Locate the cell with the specified text and output its (X, Y) center coordinate. 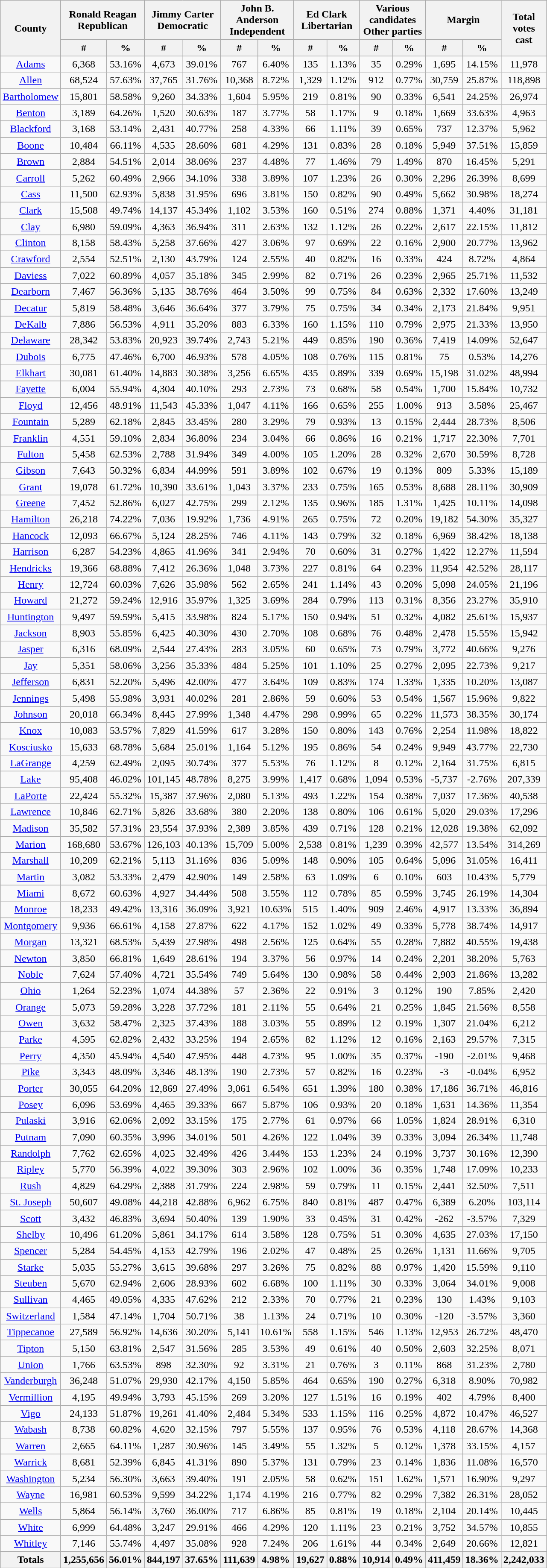
696 (239, 194)
29.03% (482, 812)
1,102 (239, 210)
0.90% (343, 861)
Spencer (31, 1251)
63.53% (126, 1365)
145 (239, 1446)
34.17% (202, 1234)
59.24% (126, 601)
36,894 (524, 909)
4,157 (524, 1446)
8,681 (84, 1462)
10.43% (482, 877)
4,158 (164, 926)
20.77% (482, 243)
0.44% (409, 974)
55.32% (126, 796)
10,914 (376, 1560)
4,917 (444, 909)
8,275 (239, 780)
31.94% (202, 454)
Whitley (31, 1544)
840 (310, 1202)
Huntington (31, 617)
12,953 (444, 1332)
7,829 (164, 730)
38 (239, 1316)
132 (310, 227)
17,296 (524, 812)
3.20% (276, 1397)
LaPorte (31, 796)
53.67% (126, 844)
14 (376, 958)
6.40% (276, 64)
62,092 (524, 828)
5,150 (84, 1348)
3,737 (444, 1153)
5,258 (164, 243)
6.54% (276, 1088)
5,826 (164, 812)
1.05% (409, 1121)
5,458 (84, 454)
4,595 (84, 1040)
4,872 (444, 1413)
47.95% (202, 1056)
4,535 (164, 145)
74.22% (126, 519)
1,307 (444, 1023)
3.50% (276, 292)
66.61% (126, 926)
7,382 (444, 1495)
61 (310, 1121)
30.16% (482, 1153)
0.47% (409, 1202)
890 (239, 1462)
19,438 (524, 942)
1,695 (444, 64)
148 (310, 861)
88 (376, 1267)
3.26% (276, 1267)
77 (310, 161)
10,209 (84, 861)
46.83% (126, 1218)
51.07% (126, 1381)
55.74% (126, 1544)
174 (376, 682)
137 (310, 1430)
Putnam (31, 1137)
5,684 (164, 747)
48.09% (126, 1072)
18,138 (524, 536)
0.14% (409, 1462)
6,096 (84, 1105)
Henry (31, 584)
5.95% (276, 97)
45.33% (202, 405)
12,724 (84, 584)
Noble (31, 974)
4,363 (164, 227)
15,709 (239, 844)
Marion (31, 844)
5.87% (276, 1105)
52.51% (126, 259)
56.01% (126, 1560)
35.08% (202, 1544)
797 (239, 1430)
1,074 (164, 991)
9,103 (524, 1300)
49.94% (126, 1397)
185 (376, 503)
50,607 (84, 1202)
3.28% (276, 730)
13 (376, 422)
1,520 (164, 113)
47 (310, 1251)
6,004 (84, 389)
Daviess (31, 275)
10,368 (239, 80)
1,255,656 (84, 1560)
4.33% (276, 129)
603 (444, 877)
27,589 (84, 1332)
1,048 (239, 568)
5,035 (84, 1267)
39.68% (202, 1267)
2,130 (164, 259)
17.36% (482, 796)
338 (239, 178)
28.93% (202, 1284)
5.13% (276, 796)
32.49% (202, 1153)
9,951 (524, 308)
2,649 (444, 1544)
22.30% (482, 438)
4,829 (84, 1186)
57.63% (126, 80)
Tippecanoe (31, 1332)
0.62% (343, 1478)
191 (239, 1478)
36.00% (202, 1511)
1,420 (444, 1267)
48.78% (202, 780)
25.01% (202, 747)
103,114 (524, 1202)
42.90% (202, 877)
466 (239, 1527)
56 (310, 958)
-262 (444, 1218)
62.49% (126, 763)
11,748 (524, 1137)
Margin (463, 20)
928 (239, 1544)
56.30% (126, 1478)
DeKalb (31, 324)
4,153 (164, 1251)
8,400 (524, 1397)
58.06% (126, 665)
9,936 (84, 926)
2,606 (164, 1284)
Vanderburgh (31, 1381)
Gibson (31, 470)
8,158 (84, 243)
7,626 (164, 584)
Dearborn (31, 292)
-3 (444, 1072)
33.68% (202, 812)
62.21% (126, 861)
4,540 (164, 1056)
60 (310, 649)
2,665 (84, 1446)
17,186 (444, 1088)
2,479 (164, 877)
2,554 (84, 259)
234 (239, 438)
Crawford (31, 259)
6,027 (164, 503)
8,728 (524, 454)
3.79% (276, 308)
10.47% (482, 1413)
Carroll (31, 178)
51.87% (126, 1413)
6,389 (444, 1202)
4,673 (164, 64)
1,264 (84, 991)
216 (310, 1495)
Knox (31, 730)
Randolph (31, 1153)
4.48% (276, 161)
31.56% (202, 1348)
3,772 (444, 649)
1.32% (343, 1446)
26.36% (202, 568)
1.51% (343, 1397)
1,700 (444, 389)
5,234 (84, 1478)
2,080 (239, 796)
37,765 (164, 80)
10,496 (84, 1234)
1,845 (444, 1007)
1,329 (310, 80)
49.05% (126, 1300)
9,110 (524, 1267)
2.58% (276, 877)
2,420 (524, 991)
54.51% (126, 161)
Lake (31, 780)
2,432 (164, 1040)
6,969 (444, 536)
Harrison (31, 552)
36.09% (202, 909)
Jackson (31, 633)
3.69% (276, 601)
7,452 (84, 503)
53 (376, 698)
14,304 (524, 893)
49.08% (126, 1202)
2,743 (239, 340)
5.53% (276, 763)
Brown (31, 161)
Decatur (31, 308)
61.20% (126, 1234)
2.46% (409, 909)
7,412 (164, 568)
34.10% (202, 178)
41.31% (202, 1462)
37.66% (202, 243)
4,022 (164, 1169)
5,096 (444, 861)
22.73% (482, 665)
Hamilton (31, 519)
2.99% (276, 275)
3.05% (276, 649)
515 (310, 909)
20.14% (482, 1511)
1.09% (343, 877)
35,582 (84, 828)
1,287 (164, 1446)
58.47% (126, 1023)
4,497 (164, 1544)
66.81% (126, 958)
52.86% (126, 503)
64.29% (126, 1186)
195 (310, 747)
30.20% (202, 1332)
Pike (31, 1072)
427 (239, 243)
48,470 (524, 1332)
4.91% (276, 519)
5,098 (444, 584)
7,022 (84, 275)
Jasper (31, 649)
Rush (31, 1186)
6,831 (84, 682)
Ronald ReaganRepublican (102, 20)
435 (310, 373)
30.63% (202, 113)
8,738 (84, 1430)
6.86% (276, 1511)
18,274 (524, 194)
47.14% (126, 1316)
22,730 (524, 747)
2,173 (444, 308)
37.51% (482, 145)
602 (239, 1284)
Grant (31, 487)
Pulaski (31, 1121)
64.26% (126, 113)
40.10% (202, 389)
3,850 (84, 958)
35.18% (202, 275)
14,636 (164, 1332)
Warrick (31, 1462)
5,838 (164, 194)
21,272 (84, 601)
60.35% (126, 1137)
9,297 (524, 1478)
1,417 (310, 780)
17,150 (524, 1234)
4,350 (84, 1056)
64.11% (126, 1446)
15,189 (524, 470)
6,845 (164, 1462)
46,816 (524, 1088)
35.54% (202, 974)
50.40% (202, 1218)
53.16% (126, 64)
34.44% (202, 893)
13,950 (524, 324)
2.11% (276, 1007)
27.03% (482, 1234)
11.08% (482, 1462)
15,198 (444, 373)
52.23% (126, 991)
Fulton (31, 454)
33.63% (482, 113)
Union (31, 1365)
1,836 (444, 1462)
5,141 (239, 1332)
1.17% (343, 113)
1,717 (444, 438)
40.13% (202, 844)
2.56% (276, 942)
6,815 (524, 763)
Steuben (31, 1284)
40.02% (202, 698)
41.96% (202, 552)
-0.04% (482, 1072)
339 (376, 373)
26.39% (482, 178)
912 (376, 80)
38.20% (482, 958)
4.00% (276, 454)
2,966 (164, 178)
14,137 (164, 210)
43 (376, 584)
2,014 (164, 161)
2,617 (444, 227)
7,701 (524, 438)
5,124 (164, 536)
Johnson (31, 714)
Shelby (31, 1234)
41.40% (202, 1413)
3,921 (239, 909)
3,793 (164, 1397)
7,882 (444, 942)
26.34% (482, 1137)
Jennings (31, 698)
14,917 (524, 926)
41.59% (202, 730)
Jefferson (31, 682)
68.53% (126, 942)
836 (239, 861)
19.92% (202, 519)
1,631 (444, 1105)
4,721 (164, 974)
37.65% (202, 1560)
498 (239, 942)
15.59% (482, 1267)
28.61% (202, 958)
12,093 (84, 536)
31.23% (482, 1365)
6.68% (276, 1284)
18,233 (84, 909)
0.13% (409, 470)
John B. AndersonIndependent (257, 20)
1.90% (276, 1218)
5,291 (524, 161)
12.37% (482, 129)
-120 (444, 1316)
5,962 (524, 129)
84 (376, 292)
9 (376, 113)
53.69% (126, 1105)
3,343 (84, 1072)
3,064 (444, 1284)
62.65% (126, 1153)
10.61% (276, 1332)
5,351 (84, 665)
0.63% (409, 292)
32.30% (202, 1365)
1.49% (409, 161)
63 (310, 877)
7,762 (84, 1153)
39.30% (202, 1169)
17.60% (482, 292)
30.98% (482, 194)
28,117 (524, 568)
1,425 (444, 503)
508 (239, 893)
Boone (31, 145)
15,859 (524, 145)
100 (310, 1284)
30,759 (444, 80)
4,620 (164, 1430)
2,242,033 (524, 1560)
17.09% (482, 1169)
2,163 (444, 1040)
3,094 (444, 1137)
118,898 (524, 80)
Wabash (31, 1430)
15,508 (84, 210)
297 (239, 1267)
62.82% (126, 1040)
31.05% (482, 861)
269 (239, 1397)
7,624 (84, 974)
4,635 (444, 1234)
107 (310, 178)
5,662 (444, 194)
3.06% (276, 243)
4.19% (276, 1495)
617 (239, 730)
59.59% (126, 617)
152 (310, 926)
26,974 (524, 97)
Elkhart (31, 373)
62.93% (126, 194)
60.03% (126, 584)
31,181 (524, 210)
Greene (31, 503)
7,036 (164, 519)
1,766 (84, 1365)
2,441 (444, 1186)
591 (239, 470)
34.57% (482, 1527)
33.25% (202, 1040)
5,284 (84, 1251)
870 (444, 161)
55.27% (126, 1267)
39.01% (202, 64)
49.42% (126, 909)
3,646 (164, 308)
2,547 (164, 1348)
1.40% (343, 909)
154 (376, 796)
40.30% (202, 633)
2,431 (164, 129)
7,329 (524, 1218)
1.04% (343, 1137)
Franklin (31, 438)
1,131 (444, 1251)
14,368 (524, 1430)
30 (376, 1284)
0.10% (409, 877)
15.84% (482, 389)
3,247 (164, 1527)
-2.76% (482, 780)
809 (444, 470)
298 (310, 714)
60.49% (126, 178)
5,289 (84, 422)
11.98% (482, 730)
5,498 (84, 698)
Vermillion (31, 1397)
33.61% (202, 487)
0.94% (343, 617)
54.30% (482, 519)
2.33% (276, 1300)
33.98% (202, 617)
29.91% (202, 1527)
38.06% (202, 161)
23.27% (482, 601)
-190 (444, 1056)
25.87% (482, 80)
6,310 (524, 1121)
2,884 (84, 161)
Kosciusko (31, 747)
Montgomery (31, 926)
6,775 (84, 357)
255 (376, 405)
2,603 (444, 1348)
10,846 (84, 812)
-5,737 (444, 780)
299 (239, 503)
32.15% (202, 1430)
115 (376, 357)
345 (239, 275)
35.97% (202, 601)
285 (239, 1348)
1.33% (409, 682)
5,819 (84, 308)
6,287 (84, 552)
48,994 (524, 373)
3,615 (164, 1267)
53.14% (126, 129)
913 (444, 405)
125 (310, 942)
4.17% (276, 926)
16,981 (84, 1495)
2.98% (276, 1186)
25.61% (482, 617)
15.55% (482, 633)
5.21% (276, 340)
Owen (31, 1023)
Ripley (31, 1169)
116 (376, 1413)
151 (376, 1478)
27.87% (202, 926)
Clay (31, 227)
12,390 (524, 1153)
1,335 (444, 682)
224 (239, 1186)
8,672 (84, 893)
219 (310, 97)
175 (239, 1121)
493 (310, 796)
4.73% (276, 1056)
Marshall (31, 861)
19,261 (164, 1413)
314,269 (524, 844)
188 (239, 1023)
2.12% (276, 503)
3.64% (276, 682)
30.96% (202, 1446)
30.38% (202, 373)
Wells (31, 1511)
Posey (31, 1105)
30,909 (524, 487)
3,168 (84, 129)
28.67% (482, 1430)
64 (376, 568)
101 (310, 665)
Totals (31, 1560)
1,704 (164, 1316)
280 (239, 422)
59.10% (126, 438)
1,669 (444, 113)
449 (310, 340)
1.31% (409, 503)
31.76% (202, 80)
54.23% (126, 552)
60.82% (126, 1430)
6,700 (164, 357)
0.85% (343, 340)
61.40% (126, 373)
11,500 (84, 194)
477 (239, 682)
6.33% (276, 324)
38.35% (482, 714)
58.58% (126, 97)
Sullivan (31, 1300)
49.74% (126, 210)
3.44% (276, 1153)
349 (239, 454)
38.74% (482, 926)
2,325 (164, 1023)
Benton (31, 113)
1,371 (444, 210)
31.02% (482, 373)
12.27% (482, 552)
30,174 (524, 714)
9,822 (524, 698)
9,008 (524, 1284)
7,037 (444, 796)
34.22% (202, 1495)
11,954 (444, 568)
21,196 (524, 584)
4,551 (84, 438)
10,732 (524, 389)
70,982 (524, 1381)
Newton (31, 958)
44.99% (202, 470)
1.43% (482, 1300)
24.25% (482, 97)
2,670 (444, 454)
6,212 (524, 1023)
8,688 (444, 487)
37.43% (202, 1023)
126,103 (164, 844)
42.75% (202, 503)
10,233 (524, 1169)
3,228 (164, 1007)
21.04% (482, 1023)
4,911 (164, 324)
5,949 (444, 145)
12,916 (164, 601)
25,467 (524, 405)
2,254 (444, 730)
64.20% (126, 1088)
4,864 (524, 259)
0.39% (409, 844)
39.74% (202, 340)
37.93% (202, 828)
2,780 (524, 1365)
9,497 (84, 617)
187 (239, 113)
66.67% (126, 536)
27.49% (202, 1088)
32.50% (482, 1186)
7,886 (84, 324)
20,018 (84, 714)
21.86% (482, 974)
Orange (31, 1007)
5,779 (524, 877)
2.36% (276, 991)
46.02% (126, 780)
19.38% (482, 828)
9,599 (164, 1495)
4,304 (164, 389)
1,325 (239, 601)
501 (239, 1137)
1,584 (84, 1316)
181 (239, 1007)
56.14% (126, 1511)
48.91% (126, 405)
29,930 (164, 1381)
68,524 (84, 80)
2,388 (164, 1186)
4,150 (239, 1381)
Martin (31, 877)
3,745 (444, 893)
651 (310, 1088)
258 (239, 129)
46,527 (524, 1413)
21.56% (482, 1007)
2,900 (444, 243)
13,087 (524, 682)
111,639 (239, 1560)
15,937 (524, 617)
28,342 (84, 340)
8 (376, 763)
44 (376, 1544)
62.71% (126, 812)
3,752 (444, 1527)
5,864 (84, 1511)
2.05% (276, 1478)
62.94% (126, 1284)
1,378 (444, 1446)
16,570 (524, 1462)
10,390 (164, 487)
424 (444, 259)
1,348 (239, 714)
9,276 (524, 649)
2.63% (276, 227)
402 (444, 1397)
19,078 (84, 487)
120 (310, 1527)
165 (376, 487)
13,282 (524, 974)
8,558 (524, 1007)
20.66% (482, 1544)
20 (376, 1105)
7,146 (84, 1544)
1,604 (239, 97)
2,834 (164, 438)
4.79% (482, 1397)
3,760 (164, 1511)
56.39% (126, 1169)
1,649 (164, 958)
7.85% (482, 991)
0.50% (409, 1348)
12,028 (444, 828)
50.32% (126, 470)
844,197 (164, 1560)
2,444 (444, 422)
868 (444, 1365)
Allen (31, 80)
11 (376, 1186)
1.10% (343, 665)
Hendricks (31, 568)
60.63% (126, 893)
Warren (31, 1446)
6,316 (84, 649)
4.40% (482, 210)
4,118 (444, 1430)
1.62% (409, 1478)
484 (239, 665)
Blackford (31, 129)
1,567 (444, 698)
50.71% (202, 1316)
109 (310, 682)
11,543 (164, 405)
26.31% (482, 1495)
36.64% (202, 308)
7,467 (84, 292)
Porter (31, 1088)
4,963 (524, 113)
13.33% (482, 909)
40.77% (202, 129)
19,366 (84, 568)
122 (310, 1137)
45.94% (126, 1056)
0.45% (343, 1218)
County (31, 28)
1,239 (376, 844)
25.71% (482, 275)
40.66% (482, 649)
19,627 (310, 1560)
35,910 (524, 601)
1.46% (343, 161)
153 (310, 1153)
233 (310, 487)
Starke (31, 1267)
5.00% (276, 844)
4.47% (276, 714)
Vigo (31, 1413)
717 (239, 1511)
9,260 (164, 97)
8,445 (164, 714)
27.99% (202, 714)
6,425 (164, 633)
6 (376, 877)
8.90% (482, 1381)
12,821 (524, 1544)
47.46% (126, 357)
11.66% (482, 1251)
54.45% (126, 1251)
7,090 (84, 1137)
6,999 (84, 1527)
283 (239, 649)
2,104 (444, 1511)
33.45% (202, 422)
59.09% (126, 227)
58.43% (126, 243)
36 (376, 1169)
439 (310, 828)
5.85% (276, 1381)
56.36% (126, 292)
53.33% (126, 877)
558 (310, 1332)
3,916 (84, 1121)
667 (239, 1105)
12,869 (164, 1088)
16.90% (482, 1478)
1.22% (343, 796)
2.02% (276, 1251)
824 (239, 617)
10,445 (524, 1511)
112 (310, 893)
1.61% (343, 1544)
2.55% (276, 259)
24.05% (482, 584)
101,145 (164, 780)
1,736 (239, 519)
1,571 (444, 1478)
0.78% (343, 893)
Bartholomew (31, 97)
3,360 (524, 1316)
2,201 (444, 958)
10 (376, 1316)
52.39% (126, 1462)
6.75% (276, 1202)
1,047 (239, 405)
62.06% (126, 1121)
5,763 (524, 958)
5.55% (276, 1430)
15,801 (84, 97)
35.98% (202, 584)
303 (239, 1169)
2,975 (444, 324)
20,923 (164, 340)
14.09% (482, 340)
0.26% (409, 1251)
55.98% (126, 698)
Fountain (31, 422)
180 (376, 1088)
5.33% (482, 470)
28.91% (482, 1121)
139 (239, 1218)
26,218 (84, 519)
Jimmy CarterDemocratic (183, 20)
5,496 (164, 682)
8,699 (524, 178)
13,321 (84, 942)
Clinton (31, 243)
31.79% (202, 1186)
9,705 (524, 1251)
0.37% (409, 1056)
767 (239, 64)
64.48% (126, 1527)
5,415 (164, 617)
2,965 (444, 275)
32 (376, 536)
168,680 (84, 844)
13,316 (164, 909)
95 (310, 1056)
1,824 (444, 1121)
Total votes cast (524, 28)
2,538 (310, 844)
1,094 (376, 780)
54 (376, 747)
207,339 (524, 780)
Clark (31, 210)
6,980 (84, 227)
10.20% (482, 682)
2,788 (164, 454)
35.20% (202, 324)
0.91% (343, 991)
8,356 (444, 601)
4,195 (84, 1397)
31.16% (202, 861)
4.26% (276, 1137)
3.03% (276, 1023)
5,778 (444, 926)
28.73% (482, 422)
59.28% (126, 1007)
Howard (31, 601)
0.98% (343, 974)
2,332 (444, 292)
5,262 (84, 178)
9,217 (524, 665)
45.15% (202, 1397)
Hancock (31, 536)
23,554 (164, 828)
55.94% (126, 389)
6,962 (239, 1202)
34 (376, 308)
42.17% (202, 1381)
3.31% (276, 1365)
1,164 (239, 747)
44,218 (164, 1202)
546 (376, 1332)
10.63% (276, 909)
3,346 (164, 1072)
11,812 (524, 227)
0.51% (343, 210)
6.20% (482, 1202)
0.36% (409, 340)
35.33% (202, 665)
311 (239, 227)
37.96% (202, 796)
1,422 (444, 552)
LaGrange (31, 763)
13,962 (524, 243)
St. Joseph (31, 1202)
53.83% (126, 340)
11,354 (524, 1105)
68.78% (126, 747)
3,061 (239, 1088)
149 (239, 877)
448 (239, 1056)
7,511 (524, 1186)
5,135 (164, 292)
48.13% (202, 1072)
27.43% (202, 649)
15,633 (84, 747)
52,647 (524, 340)
68.88% (126, 568)
10,484 (84, 145)
28.60% (202, 145)
Delaware (31, 340)
614 (239, 1234)
99 (310, 292)
4,057 (164, 275)
5,861 (164, 1234)
3.81% (276, 194)
-2.01% (482, 1056)
212 (239, 1300)
898 (164, 1365)
Scott (31, 1218)
72 (376, 519)
30,081 (84, 373)
3,432 (84, 1218)
2.20% (276, 812)
Ed ClarkLibertarian (327, 20)
2,092 (164, 1121)
1.14% (343, 584)
6,952 (524, 1072)
0.67% (343, 470)
14,098 (524, 503)
749 (239, 974)
Jay (31, 665)
39.40% (202, 1478)
14.15% (482, 64)
37.72% (202, 1007)
Ohio (31, 991)
562 (239, 584)
97 (310, 243)
White (31, 1527)
487 (376, 1202)
Adams (31, 64)
1.20% (343, 454)
60.89% (126, 275)
11,573 (444, 714)
14,883 (164, 373)
65 (376, 714)
6,541 (444, 97)
28.25% (202, 536)
18.36% (482, 1560)
21.84% (482, 308)
31.75% (482, 763)
11,532 (524, 275)
3,632 (84, 1023)
3,694 (164, 1218)
227 (310, 568)
1.39% (343, 1088)
622 (239, 926)
Morgan (31, 942)
127 (310, 1397)
2.70% (276, 633)
681 (239, 145)
36.94% (202, 227)
55.85% (126, 633)
5.17% (276, 617)
430 (239, 633)
5 (376, 1446)
95,408 (84, 780)
10.11% (482, 503)
206 (310, 1544)
5,020 (444, 812)
5.12% (276, 747)
36,248 (84, 1381)
2.77% (276, 1121)
9,949 (444, 747)
40.55% (482, 942)
Madison (31, 828)
3.85% (276, 828)
737 (444, 129)
7,643 (84, 470)
52.20% (126, 682)
26.72% (482, 1332)
39.33% (202, 1105)
15,942 (524, 633)
2,903 (444, 974)
166 (310, 405)
1,043 (239, 487)
33 (310, 1218)
Tipton (31, 1348)
426 (239, 1153)
13,249 (524, 292)
42.88% (202, 1202)
Miami (31, 893)
1,174 (239, 1495)
Parke (31, 1040)
10,083 (84, 730)
30.74% (202, 763)
3,082 (84, 877)
0.59% (409, 893)
30.59% (482, 454)
40,538 (524, 796)
61.72% (126, 487)
11,594 (524, 552)
4.98% (276, 1560)
5,770 (84, 1169)
Wayne (31, 1495)
43.77% (482, 747)
32.25% (482, 1348)
62.53% (126, 454)
2.86% (276, 698)
284 (310, 601)
47.62% (202, 1300)
3,189 (84, 113)
3.49% (276, 1446)
8,071 (524, 1348)
19,182 (444, 519)
2,296 (444, 178)
45.34% (202, 210)
578 (239, 357)
3.29% (276, 422)
15.96% (482, 698)
0.96% (343, 503)
4,335 (164, 1300)
Lawrence (31, 812)
26.19% (482, 893)
293 (239, 389)
Washington (31, 1478)
7,315 (524, 1040)
5.09% (276, 861)
Switzerland (31, 1316)
58.48% (126, 308)
341 (239, 552)
15,387 (164, 796)
38.42% (482, 536)
7.24% (276, 1544)
24,133 (84, 1413)
3,931 (164, 698)
124 (239, 259)
2,845 (164, 422)
4,082 (444, 617)
4.05% (276, 357)
18,822 (524, 730)
30,055 (84, 1088)
6,318 (444, 1381)
138 (310, 812)
63.81% (126, 1348)
883 (239, 324)
1.02% (343, 926)
5,439 (164, 942)
38.76% (202, 292)
5.34% (276, 1413)
36.71% (482, 1088)
Floyd (31, 405)
34.33% (202, 97)
265 (310, 519)
Fayette (31, 389)
53.57% (126, 730)
56.53% (126, 324)
281 (239, 698)
5.37% (276, 1462)
Monroe (31, 909)
3,996 (164, 1137)
0.11% (409, 1365)
6,368 (84, 64)
380 (239, 812)
9,468 (524, 1056)
Various candidatesOther parties (392, 20)
2,164 (444, 763)
0.28% (409, 942)
2.94% (276, 552)
68.09% (126, 649)
Perry (31, 1056)
3,663 (164, 1478)
21.33% (482, 324)
2,484 (239, 1413)
0.42% (409, 1218)
4,259 (84, 763)
0.35% (409, 1169)
3.55% (276, 893)
5,670 (84, 1284)
42.79% (202, 1251)
6,834 (164, 470)
42.00% (202, 682)
29.57% (482, 1040)
113 (376, 601)
35,327 (524, 519)
7,419 (444, 340)
56.92% (126, 1332)
92 (239, 1365)
3.04% (276, 438)
12,456 (84, 405)
0.95% (343, 1430)
62.18% (126, 422)
533 (310, 1413)
2,389 (239, 828)
57.31% (126, 828)
0.31% (409, 601)
44.38% (202, 991)
241 (310, 584)
43.79% (202, 259)
3.77% (276, 113)
13.54% (482, 844)
42,577 (444, 844)
14,276 (524, 357)
14.36% (482, 1105)
60.53% (126, 1495)
42.52% (482, 568)
2,544 (164, 649)
411,459 (444, 1560)
31.95% (202, 194)
5.64% (276, 974)
909 (376, 909)
3.73% (276, 568)
746 (239, 536)
66.11% (126, 145)
274 (376, 210)
22,424 (84, 796)
8,903 (84, 633)
5,113 (164, 861)
28,052 (524, 1495)
1,748 (444, 1169)
8,506 (524, 422)
10,855 (524, 1527)
2,478 (444, 633)
Cass (31, 194)
36.80% (202, 438)
27.98% (202, 942)
2.96% (276, 1169)
4,025 (164, 1153)
66.34% (126, 714)
4,865 (164, 552)
5.25% (276, 665)
57.40% (126, 974)
16,411 (524, 861)
22.15% (482, 227)
Dubois (31, 357)
196 (239, 1251)
11,978 (524, 64)
237 (239, 161)
28.11% (482, 487)
0.99% (343, 714)
4,927 (164, 893)
46.93% (202, 357)
6.65% (276, 373)
110 (376, 324)
5,073 (84, 1007)
16.45% (482, 161)
3.99% (276, 780)
